Find where the given text appears and provide that cell's center as (X, Y) coordinate. 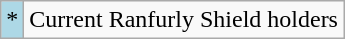
Current Ranfurly Shield holders (184, 20)
* (12, 20)
